Find where the given text appears and provide that cell's center as (X, Y) coordinate. 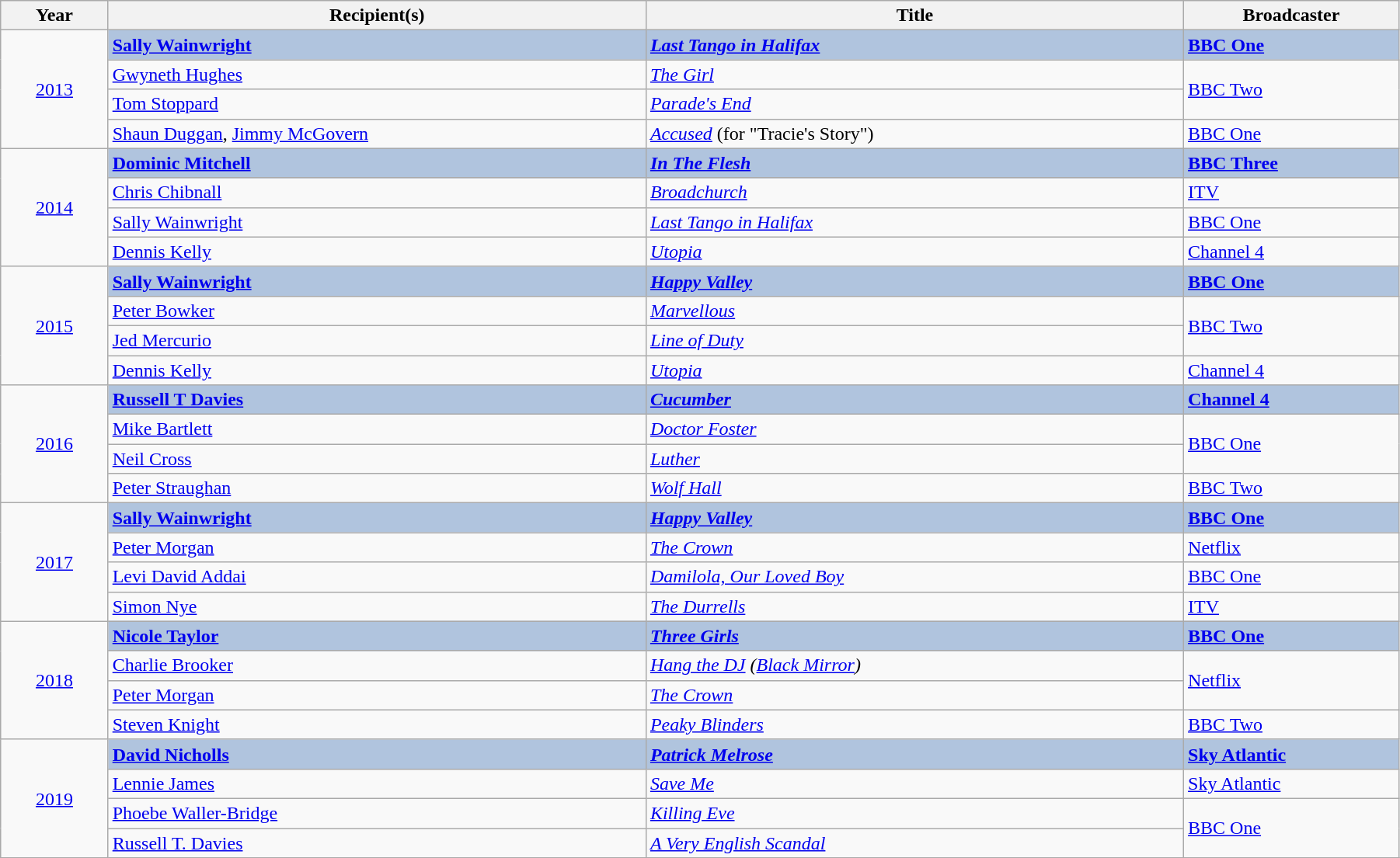
Cucumber (914, 400)
2013 (54, 89)
2019 (54, 798)
2015 (54, 325)
Year (54, 16)
Marvellous (914, 311)
Tom Stoppard (377, 104)
Doctor Foster (914, 429)
Peaky Blinders (914, 724)
Steven Knight (377, 724)
2016 (54, 444)
Line of Duty (914, 340)
Recipient(s) (377, 16)
Dominic Mitchell (377, 163)
Patrick Melrose (914, 754)
Simon Nye (377, 606)
Levi David Addai (377, 577)
Save Me (914, 783)
Three Girls (914, 636)
Shaun Duggan, Jimmy McGovern (377, 134)
Damilola, Our Loved Boy (914, 577)
Broadcaster (1291, 16)
Russell T. Davies (377, 842)
In The Flesh (914, 163)
David Nicholls (377, 754)
Jed Mercurio (377, 340)
Charlie Brooker (377, 665)
Lennie James (377, 783)
Neil Cross (377, 459)
The Girl (914, 75)
2017 (54, 562)
Chris Chibnall (377, 193)
BBC Three (1291, 163)
Wolf Hall (914, 488)
Luther (914, 459)
A Very English Scandal (914, 842)
Title (914, 16)
Parade's End (914, 104)
Accused (for "Tracie's Story") (914, 134)
Hang the DJ (Black Mirror) (914, 665)
Gwyneth Hughes (377, 75)
Phoebe Waller-Bridge (377, 813)
Nicole Taylor (377, 636)
2014 (54, 207)
Peter Straughan (377, 488)
Killing Eve (914, 813)
Mike Bartlett (377, 429)
Russell T Davies (377, 400)
Peter Bowker (377, 311)
Broadchurch (914, 193)
The Durrells (914, 606)
2018 (54, 680)
